Find where the given text appears and provide that cell's center as [x, y] coordinate. 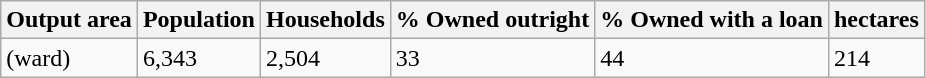
Households [325, 20]
% Owned outright [492, 20]
6,343 [198, 58]
214 [876, 58]
44 [712, 58]
33 [492, 58]
2,504 [325, 58]
(ward) [70, 58]
Population [198, 20]
% Owned with a loan [712, 20]
Output area [70, 20]
hectares [876, 20]
